Pinpoint the cell where the given text exists, returning its (x, y) midpoint coordinate. 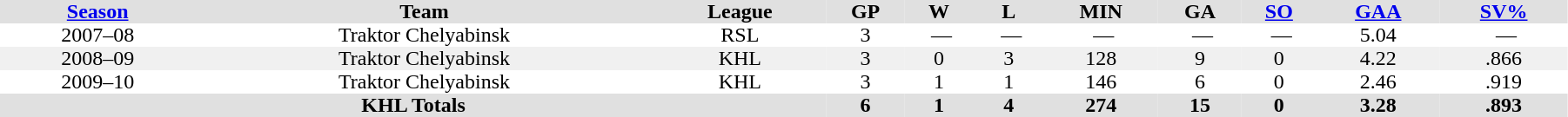
15 (1200, 106)
W (939, 12)
GAA (1378, 12)
3.28 (1378, 106)
.893 (1504, 106)
128 (1101, 59)
SV% (1504, 12)
2008–09 (97, 59)
4 (1008, 106)
146 (1101, 81)
L (1008, 12)
4.22 (1378, 59)
2.46 (1378, 81)
274 (1101, 106)
.866 (1504, 59)
2009–10 (97, 81)
SO (1279, 12)
League (740, 12)
KHL Totals (413, 106)
.919 (1504, 81)
GA (1200, 12)
GP (865, 12)
9 (1200, 59)
5.04 (1378, 35)
Season (97, 12)
Team (424, 12)
RSL (740, 35)
2007–08 (97, 35)
MIN (1101, 12)
